For the text-containing cell, return its midpoint in [x, y] coordinate format. 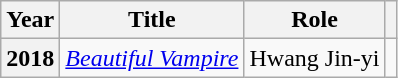
Year [30, 20]
Role [314, 20]
2018 [30, 58]
Hwang Jin-yi [314, 58]
Beautiful Vampire [152, 58]
Title [152, 20]
